Determine the (X, Y) coordinate at the center of the cell enclosing the given text.  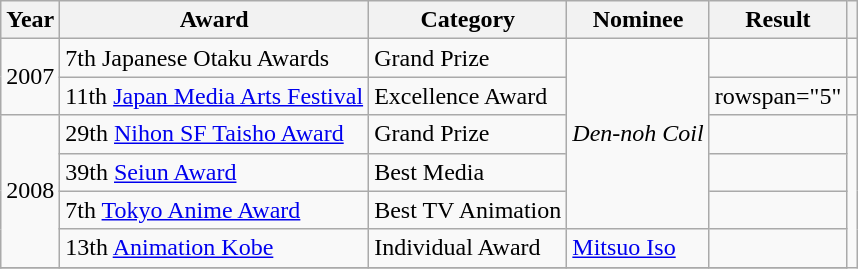
Category (468, 20)
Year (30, 20)
2007 (30, 77)
Result (778, 20)
29th Nihon SF Taisho Award (214, 134)
Individual Award (468, 248)
Nominee (638, 20)
Excellence Award (468, 96)
rowspan="5" (778, 96)
Award (214, 20)
11th Japan Media Arts Festival (214, 96)
39th Seiun Award (214, 172)
2008 (30, 191)
Mitsuo Iso (638, 248)
Best TV Animation (468, 210)
Best Media (468, 172)
7th Tokyo Anime Award (214, 210)
Den-noh Coil (638, 134)
13th Animation Kobe (214, 248)
7th Japanese Otaku Awards (214, 58)
